Locate the cell with the specified text and output its [x, y] center coordinate. 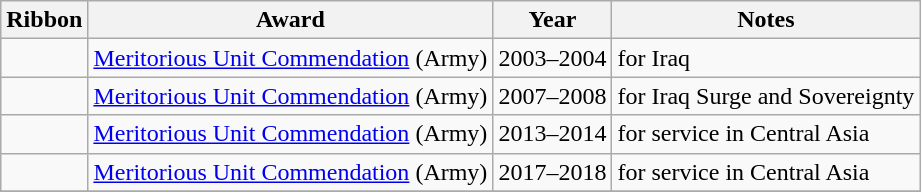
Award [290, 20]
2007–2008 [552, 96]
2013–2014 [552, 134]
for Iraq [766, 58]
Year [552, 20]
Notes [766, 20]
2017–2018 [552, 172]
for Iraq Surge and Sovereignty [766, 96]
Ribbon [44, 20]
2003–2004 [552, 58]
